Return [x, y] of the center of cell containing provided text 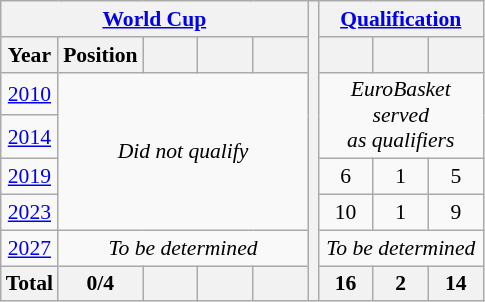
2 [400, 284]
2023 [30, 213]
10 [346, 213]
Total [30, 284]
9 [456, 213]
Position [100, 55]
0/4 [100, 284]
14 [456, 284]
2019 [30, 177]
16 [346, 284]
6 [346, 177]
Did not qualify [183, 151]
2027 [30, 248]
World Cup [154, 19]
2010 [30, 94]
EuroBasket servedas qualifiers [400, 116]
2014 [30, 138]
Qualification [400, 19]
Year [30, 55]
5 [456, 177]
